Locate the cell with the specified text and output its (X, Y) center coordinate. 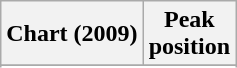
Chart (2009) (72, 34)
Peakposition (189, 34)
